Output the (x, y) coordinate of the center of the cell containing the given text.  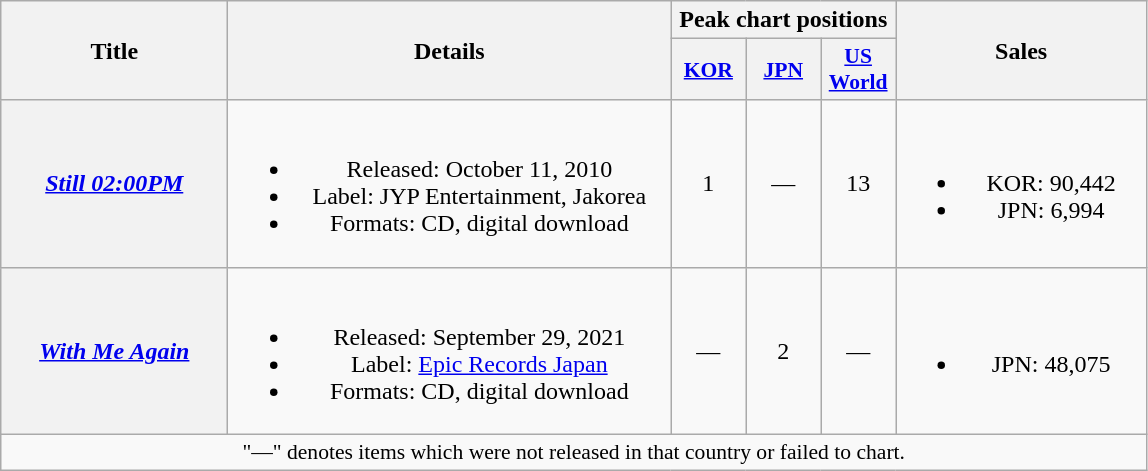
USWorld (858, 70)
1 (708, 184)
Released: October 11, 2010 Label: JYP Entertainment, JakoreaFormats: CD, digital download (450, 184)
Sales (1022, 50)
Released: September 29, 2021 Label: Epic Records JapanFormats: CD, digital download (450, 350)
"—" denotes items which were not released in that country or failed to chart. (574, 452)
Title (114, 50)
With Me Again (114, 350)
JPN: 48,075 (1022, 350)
JPN (784, 70)
Peak chart positions (784, 20)
13 (858, 184)
Still 02:00PM (114, 184)
Details (450, 50)
2 (784, 350)
KOR (708, 70)
KOR: 90,442JPN: 6,994 (1022, 184)
